Scan for the cell matching the given text and deliver its (x, y) coordinate at center. 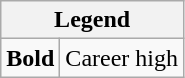
Career high (122, 58)
Bold (30, 58)
Legend (92, 20)
